Return the [x, y] coordinate for the center point of the cell that contains the specified text.  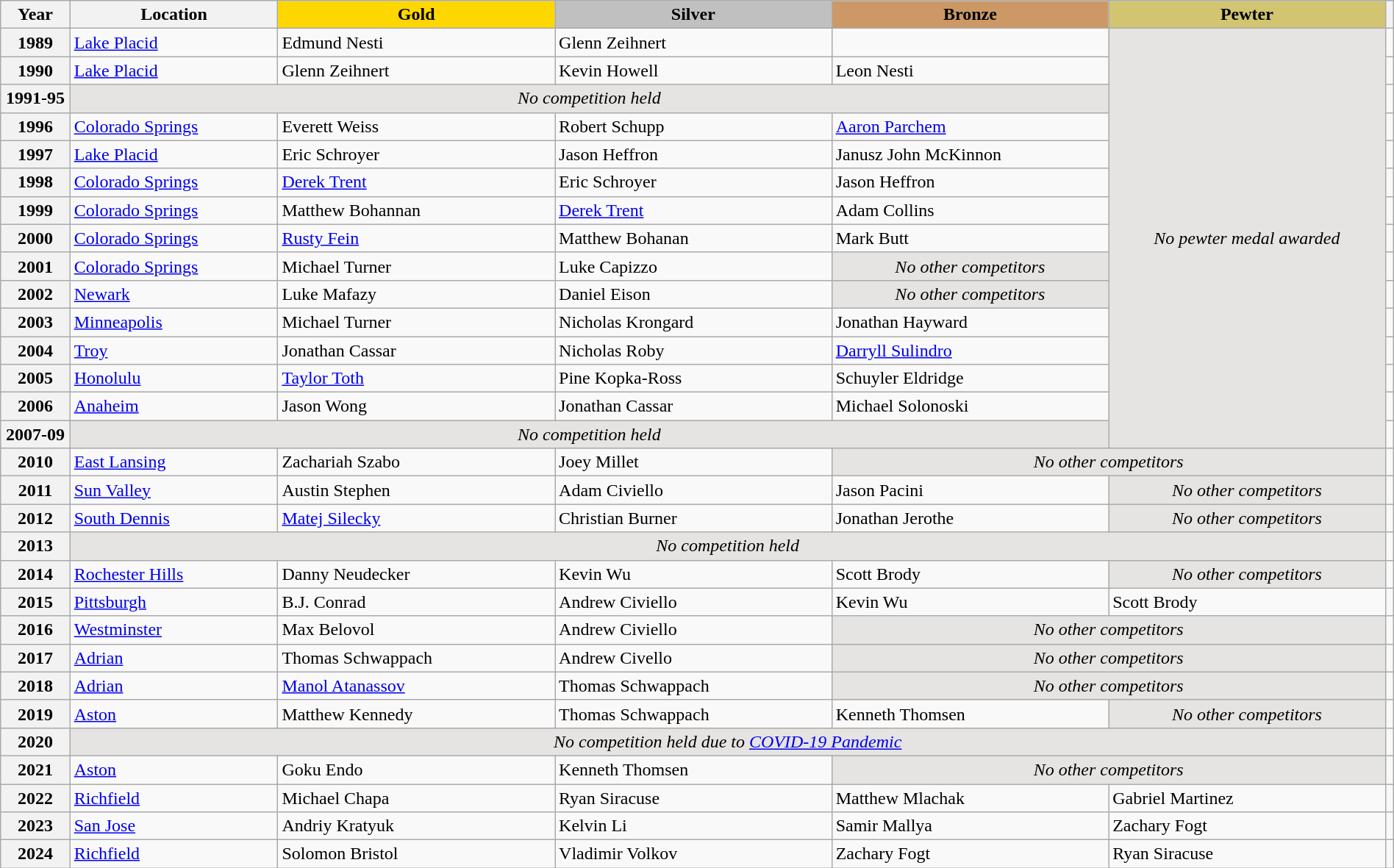
Michael Chapa [416, 797]
No competition held due to COVID-19 Pandemic [728, 742]
Joey Millet [694, 462]
Solomon Bristol [416, 854]
Nicholas Krongard [694, 322]
Zachariah Szabo [416, 462]
Honolulu [174, 379]
2019 [35, 714]
Jonathan Hayward [971, 322]
2006 [35, 406]
Robert Schupp [694, 126]
Kevin Howell [694, 71]
2010 [35, 462]
2020 [35, 742]
Troy [174, 351]
2018 [35, 686]
1991-95 [35, 98]
Pewter [1247, 15]
2005 [35, 379]
Danny Neudecker [416, 574]
1996 [35, 126]
2016 [35, 630]
Matthew Bohanan [694, 238]
Jonathan Jerothe [971, 518]
2021 [35, 770]
2015 [35, 602]
Taylor Toth [416, 379]
Manol Atanassov [416, 686]
Pine Kopka-Ross [694, 379]
Andriy Kratyuk [416, 826]
1997 [35, 154]
Goku Endo [416, 770]
2023 [35, 826]
2014 [35, 574]
Vladimir Volkov [694, 854]
2013 [35, 546]
1990 [35, 71]
2000 [35, 238]
Pittsburgh [174, 602]
2002 [35, 294]
Matthew Bohannan [416, 210]
Luke Capizzo [694, 266]
Nicholas Roby [694, 351]
Jason Pacini [971, 490]
2011 [35, 490]
San Jose [174, 826]
Darryll Sulindro [971, 351]
Kelvin Li [694, 826]
Daniel Eison [694, 294]
1999 [35, 210]
Rusty Fein [416, 238]
East Lansing [174, 462]
Minneapolis [174, 322]
2022 [35, 797]
Jason Wong [416, 406]
Everett Weiss [416, 126]
Adam Collins [971, 210]
Year [35, 15]
Newark [174, 294]
Rochester Hills [174, 574]
Adam Civiello [694, 490]
Sun Valley [174, 490]
Christian Burner [694, 518]
South Dennis [174, 518]
2003 [35, 322]
2004 [35, 351]
Edmund Nesti [416, 43]
2007-09 [35, 434]
Aaron Parchem [971, 126]
1989 [35, 43]
B.J. Conrad [416, 602]
2017 [35, 658]
Schuyler Eldridge [971, 379]
2024 [35, 854]
1998 [35, 182]
Gabriel Martinez [1247, 797]
2012 [35, 518]
Westminster [174, 630]
Gold [416, 15]
Bronze [971, 15]
Matthew Kennedy [416, 714]
Michael Solonoski [971, 406]
Andrew Civello [694, 658]
No pewter medal awarded [1247, 238]
Samir Mallya [971, 826]
Luke Mafazy [416, 294]
Janusz John McKinnon [971, 154]
Matthew Mlachak [971, 797]
Matej Silecky [416, 518]
Location [174, 15]
2001 [35, 266]
Mark Butt [971, 238]
Max Belovol [416, 630]
Austin Stephen [416, 490]
Silver [694, 15]
Anaheim [174, 406]
Leon Nesti [971, 71]
